Locate the cell with the specified text and output its (x, y) center coordinate. 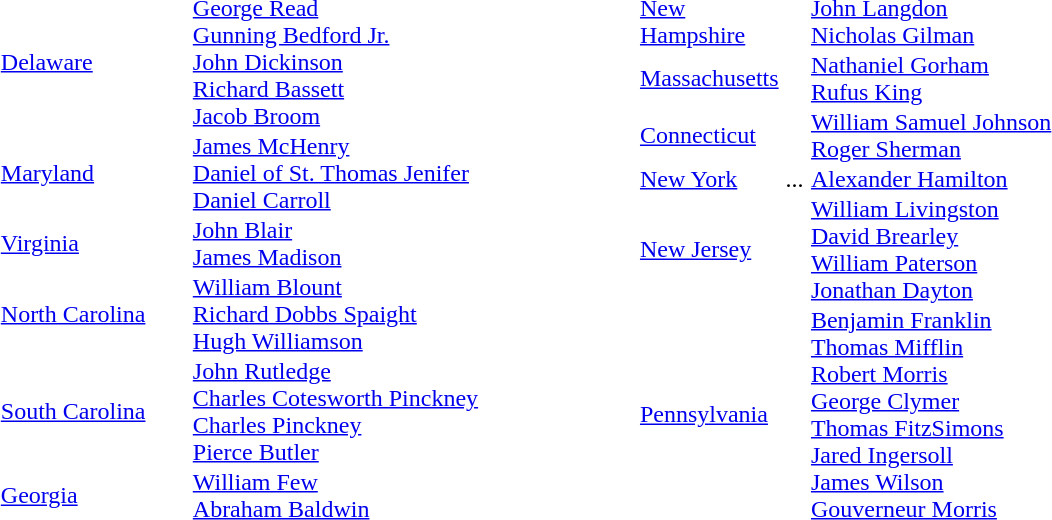
John RutledgeCharles Cotesworth PinckneyCharles PinckneyPierce Butler (344, 412)
Massachusetts (711, 79)
... (796, 180)
South Carolina (83, 412)
Connecticut (711, 135)
Maryland (83, 172)
North Carolina (83, 314)
New Jersey (711, 250)
John BlairJames Madison (344, 243)
James McHenryDaniel of St. Thomas JeniferDaniel Carroll (344, 172)
Virginia (83, 243)
William BlountRichard Dobbs SpaightHugh Williamson (344, 314)
New York (711, 180)
